Extract the [X, Y] coordinate from the center of the cell holding the provided text.  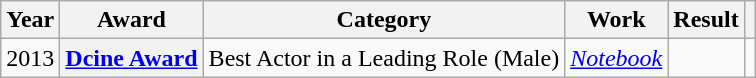
Work [616, 20]
Dcine Award [132, 58]
Best Actor in a Leading Role (Male) [384, 58]
Award [132, 20]
Notebook [616, 58]
Result [706, 20]
Category [384, 20]
2013 [30, 58]
Year [30, 20]
